Pinpoint the cell where the given text exists, returning its [X, Y] midpoint coordinate. 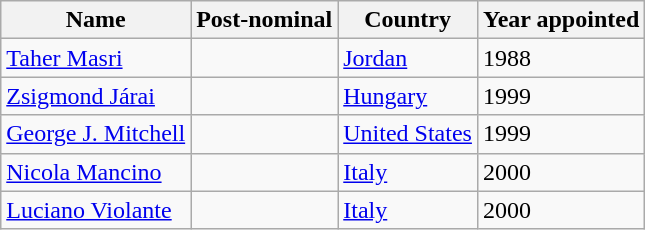
Nicola Mancino [96, 172]
1988 [560, 58]
Jordan [408, 58]
Zsigmond Járai [96, 96]
Name [96, 20]
United States [408, 134]
Hungary [408, 96]
Luciano Violante [96, 210]
George J. Mitchell [96, 134]
Taher Masri [96, 58]
Country [408, 20]
Year appointed [560, 20]
Post-nominal [264, 20]
